Output the (X, Y) coordinate of the center of the cell containing the given text.  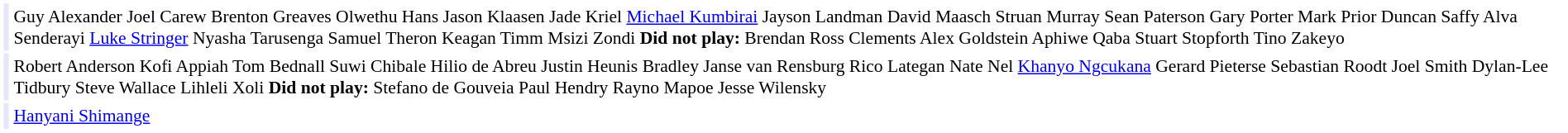
Hanyani Shimange (788, 116)
